Return (x, y) of the center of cell containing provided text 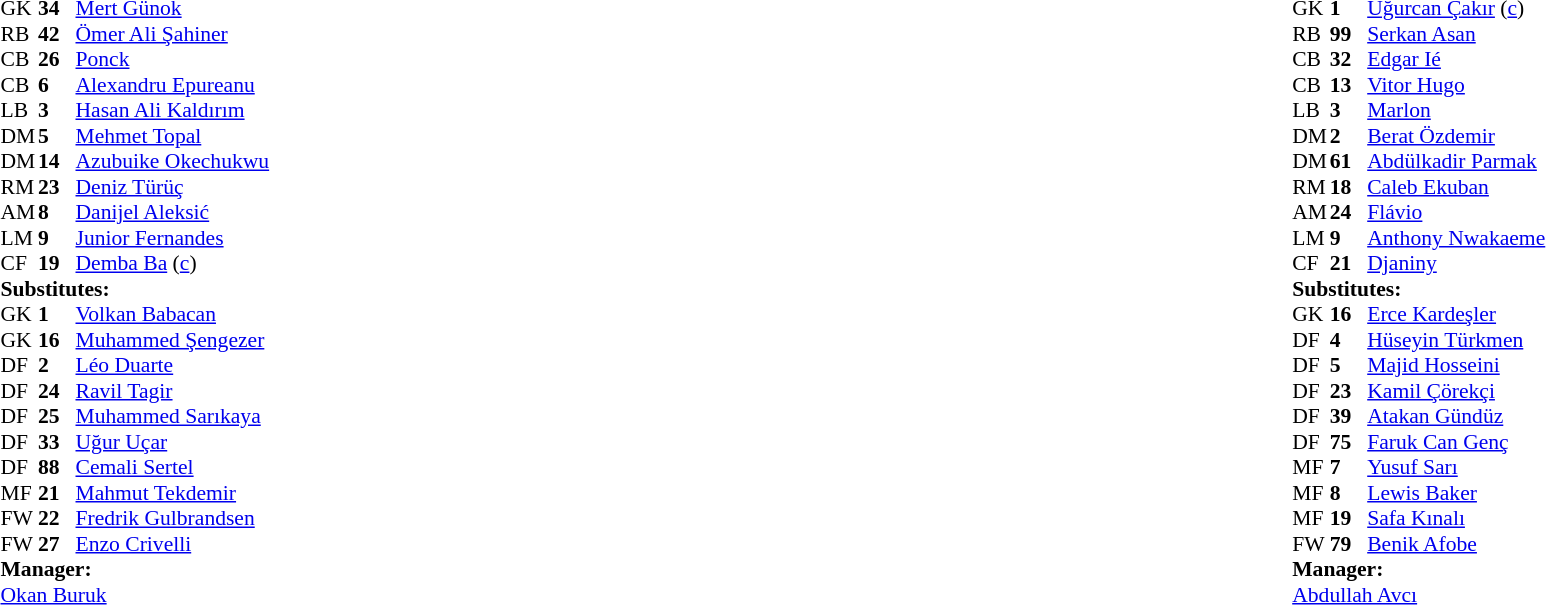
75 (1349, 442)
39 (1349, 417)
6 (57, 85)
Faruk Can Genç (1456, 442)
Caleb Ekuban (1456, 187)
99 (1349, 34)
Mehmet Topal (173, 136)
Junior Fernandes (173, 238)
Volkan Babacan (173, 315)
Enzo Crivelli (173, 544)
Azubuike Okechukwu (173, 161)
Anthony Nwakaeme (1456, 238)
88 (57, 467)
33 (57, 442)
25 (57, 417)
Vitor Hugo (1456, 85)
Majid Hosseini (1456, 365)
Lewis Baker (1456, 493)
Ömer Ali Şahiner (173, 34)
Kamil Çörekçi (1456, 391)
13 (1349, 85)
61 (1349, 161)
Fredrik Gulbrandsen (173, 519)
22 (57, 519)
Danijel Aleksić (173, 213)
Mahmut Tekdemir (173, 493)
1 (57, 315)
Berat Özdemir (1456, 136)
Léo Duarte (173, 365)
18 (1349, 187)
Yusuf Sarı (1456, 467)
Uğur Uçar (173, 442)
Abdülkadir Parmak (1456, 161)
27 (57, 544)
Safa Kınalı (1456, 519)
79 (1349, 544)
Serkan Asan (1456, 34)
14 (57, 161)
Atakan Gündüz (1456, 417)
42 (57, 34)
Deniz Türüç (173, 187)
Ravil Tagir (173, 391)
Benik Afobe (1456, 544)
Djaniny (1456, 263)
Demba Ba (c) (173, 263)
4 (1349, 340)
Muhammed Şengezer (173, 340)
7 (1349, 467)
Flávio (1456, 213)
Ponck (173, 59)
Hüseyin Türkmen (1456, 340)
Marlon (1456, 111)
Edgar Ié (1456, 59)
Cemali Sertel (173, 467)
26 (57, 59)
Erce Kardeşler (1456, 315)
Hasan Ali Kaldırım (173, 111)
Alexandru Epureanu (173, 85)
Muhammed Sarıkaya (173, 417)
32 (1349, 59)
